Scan for the cell matching the given text and deliver its (X, Y) coordinate at center. 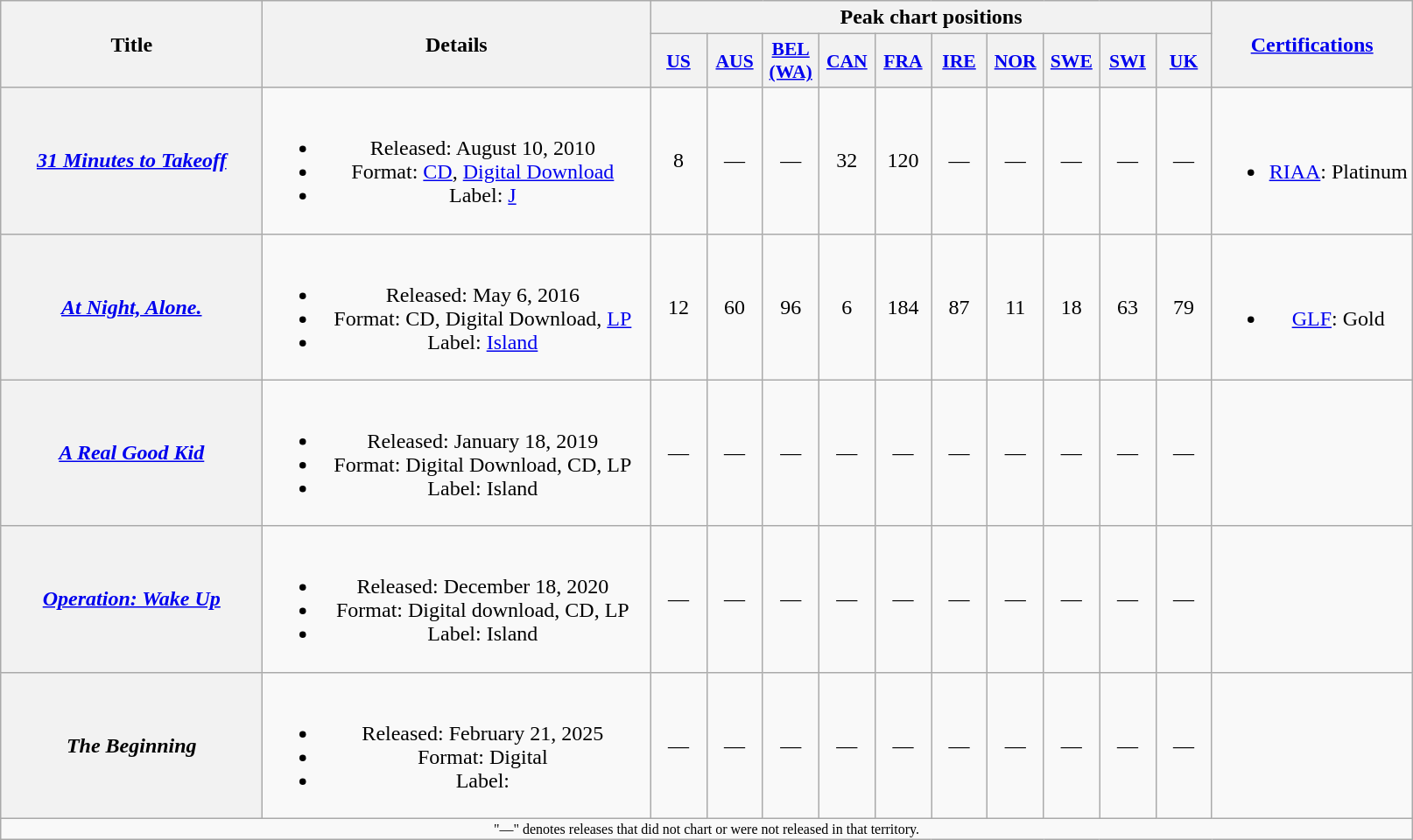
31 Minutes to Takeoff (131, 161)
Operation: Wake Up (131, 598)
A Real Good Kid (131, 453)
Details (457, 44)
Certifications (1311, 44)
79 (1184, 306)
8 (678, 161)
87 (960, 306)
18 (1072, 306)
NOR (1016, 61)
184 (903, 306)
Title (131, 44)
"—" denotes releases that did not chart or were not released in that territory. (706, 829)
RIAA: Platinum (1311, 161)
11 (1016, 306)
BEL(WA) (791, 61)
6 (847, 306)
Peak chart positions (931, 17)
FRA (903, 61)
Released: December 18, 2020Format: Digital download, CD, LPLabel: Island (457, 598)
UK (1184, 61)
Released: February 21, 2025Format: DigitalLabel: (457, 745)
At Night, Alone. (131, 306)
12 (678, 306)
120 (903, 161)
AUS (735, 61)
Released: May 6, 2016Format: CD, Digital Download, LPLabel: Island (457, 306)
96 (791, 306)
SWI (1128, 61)
CAN (847, 61)
IRE (960, 61)
US (678, 61)
63 (1128, 306)
The Beginning (131, 745)
Released: January 18, 2019Format: Digital Download, CD, LPLabel: Island (457, 453)
60 (735, 306)
GLF: Gold (1311, 306)
SWE (1072, 61)
Released: August 10, 2010Format: CD, Digital DownloadLabel: J (457, 161)
32 (847, 161)
